Detect which cell encompasses the target text, then output its [X, Y] center coordinate. 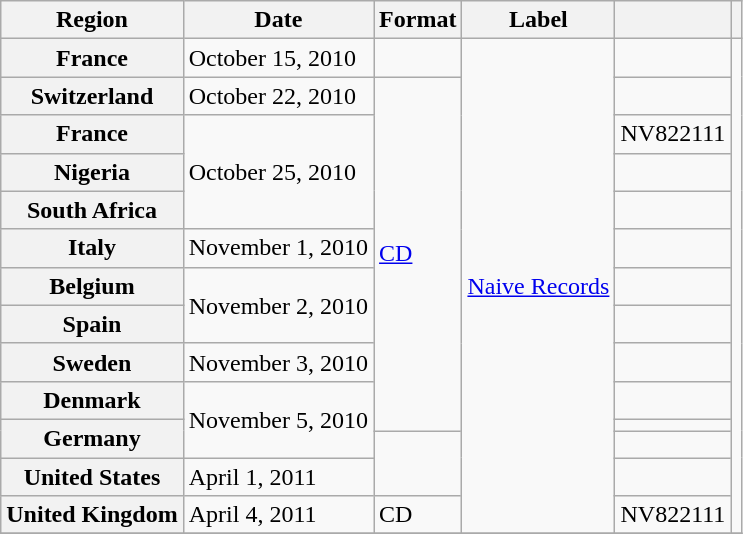
Denmark [92, 400]
Label [538, 20]
Switzerland [92, 96]
Spain [92, 324]
Naive Records [538, 286]
United States [92, 477]
Sweden [92, 362]
Germany [92, 438]
November 3, 2010 [278, 362]
October 25, 2010 [278, 172]
Nigeria [92, 172]
Region [92, 20]
April 4, 2011 [278, 515]
November 1, 2010 [278, 248]
Format [418, 20]
United Kingdom [92, 515]
Belgium [92, 286]
November 5, 2010 [278, 419]
November 2, 2010 [278, 305]
Italy [92, 248]
October 22, 2010 [278, 96]
April 1, 2011 [278, 477]
South Africa [92, 210]
Date [278, 20]
October 15, 2010 [278, 58]
